Locate the cell with the specified text and output its (X, Y) center coordinate. 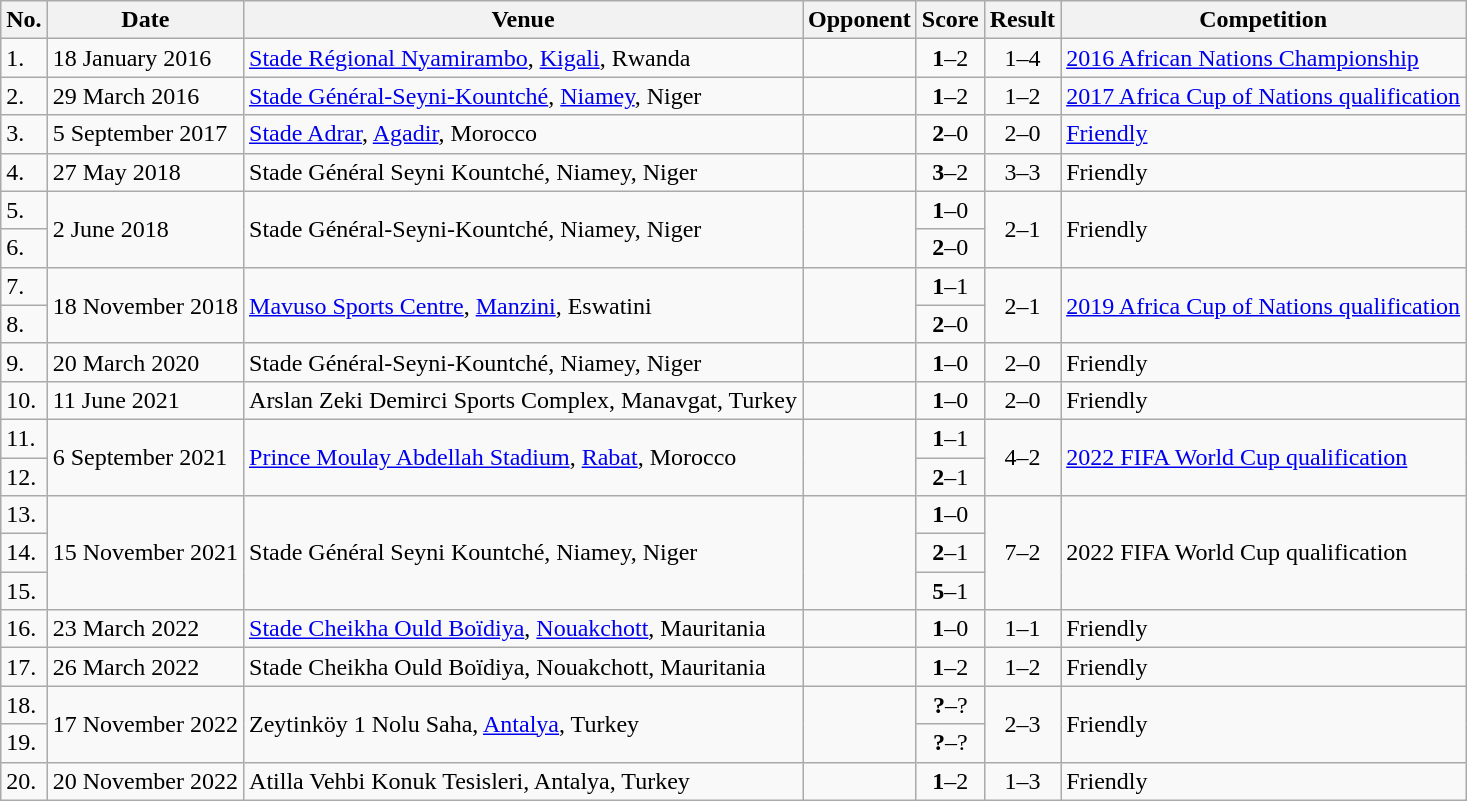
5. (24, 210)
3–2 (950, 172)
9. (24, 362)
17 November 2022 (145, 724)
14. (24, 553)
6 September 2021 (145, 457)
Arslan Zeki Demirci Sports Complex, Manavgat, Turkey (524, 400)
27 May 2018 (145, 172)
2017 Africa Cup of Nations qualification (1264, 96)
29 March 2016 (145, 96)
Stade Régional Nyamirambo, Kigali, Rwanda (524, 58)
12. (24, 477)
Mavuso Sports Centre, Manzini, Eswatini (524, 305)
11. (24, 438)
Prince Moulay Abdellah Stadium, Rabat, Morocco (524, 457)
Venue (524, 20)
Score (950, 20)
20. (24, 781)
18 November 2018 (145, 305)
Atilla Vehbi Konuk Tesisleri, Antalya, Turkey (524, 781)
6. (24, 248)
2. (24, 96)
3. (24, 134)
10. (24, 400)
13. (24, 515)
Zeytinköy 1 Nolu Saha, Antalya, Turkey (524, 724)
1–4 (1022, 58)
11 June 2021 (145, 400)
8. (24, 324)
1. (24, 58)
7. (24, 286)
1–3 (1022, 781)
2016 African Nations Championship (1264, 58)
2–3 (1022, 724)
16. (24, 629)
18 January 2016 (145, 58)
5 September 2017 (145, 134)
15 November 2021 (145, 553)
18. (24, 705)
17. (24, 667)
3–3 (1022, 172)
Date (145, 20)
7–2 (1022, 553)
26 March 2022 (145, 667)
Stade Adrar, Agadir, Morocco (524, 134)
5–1 (950, 591)
23 March 2022 (145, 629)
20 November 2022 (145, 781)
19. (24, 743)
20 March 2020 (145, 362)
Competition (1264, 20)
15. (24, 591)
2 June 2018 (145, 229)
Opponent (860, 20)
4. (24, 172)
2019 Africa Cup of Nations qualification (1264, 305)
Result (1022, 20)
4–2 (1022, 457)
No. (24, 20)
